Find where the given text appears and provide that cell's center as (x, y) coordinate. 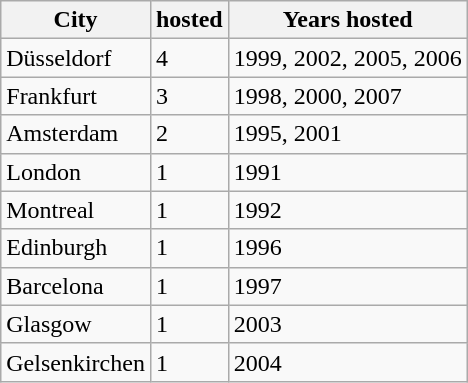
Gelsenkirchen (76, 362)
1995, 2001 (348, 134)
2 (189, 134)
1996 (348, 248)
Frankfurt (76, 96)
hosted (189, 20)
City (76, 20)
1998, 2000, 2007 (348, 96)
3 (189, 96)
Glasgow (76, 324)
London (76, 172)
Barcelona (76, 286)
1991 (348, 172)
2003 (348, 324)
1992 (348, 210)
2004 (348, 362)
Amsterdam (76, 134)
4 (189, 58)
Edinburgh (76, 248)
1997 (348, 286)
1999, 2002, 2005, 2006 (348, 58)
Düsseldorf (76, 58)
Years hosted (348, 20)
Montreal (76, 210)
